Scan for the cell matching the given text and deliver its (x, y) coordinate at center. 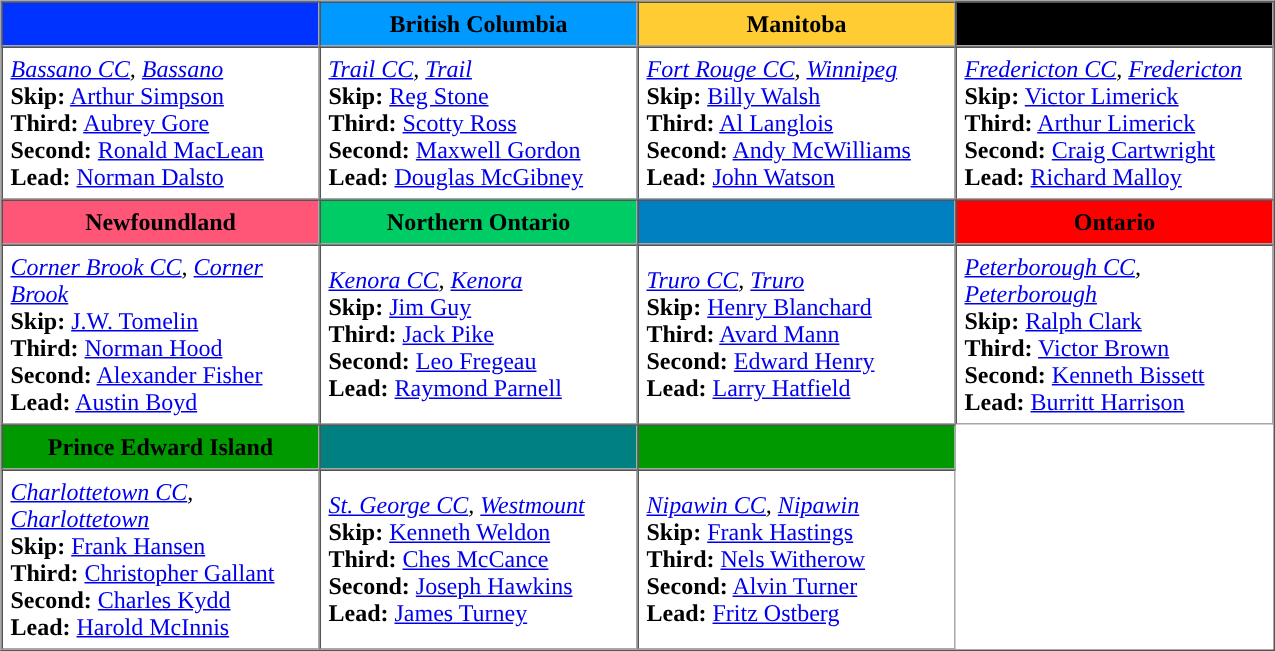
Trail CC, TrailSkip: Reg Stone Third: Scotty Ross Second: Maxwell Gordon Lead: Douglas McGibney (479, 122)
Fort Rouge CC, WinnipegSkip: Billy Walsh Third: Al Langlois Second: Andy McWilliams Lead: John Watson (797, 122)
Nipawin CC, NipawinSkip: Frank Hastings Third: Nels Witherow Second: Alvin Turner Lead: Fritz Ostberg (797, 560)
British Columbia (479, 24)
Peterborough CC, PeterboroughSkip: Ralph Clark Third: Victor Brown Second: Kenneth Bissett Lead: Burritt Harrison (1115, 334)
Truro CC, TruroSkip: Henry Blanchard Third: Avard Mann Second: Edward Henry Lead: Larry Hatfield (797, 334)
Bassano CC, BassanoSkip: Arthur Simpson Third: Aubrey Gore Second: Ronald MacLean Lead: Norman Dalsto (161, 122)
Prince Edward Island (161, 446)
Northern Ontario (479, 222)
Manitoba (797, 24)
Charlottetown CC, CharlottetownSkip: Frank Hansen Third: Christopher Gallant Second: Charles Kydd Lead: Harold McInnis (161, 560)
Kenora CC, KenoraSkip: Jim Guy Third: Jack Pike Second: Leo Fregeau Lead: Raymond Parnell (479, 334)
Ontario (1115, 222)
Fredericton CC, FrederictonSkip: Victor Limerick Third: Arthur Limerick Second: Craig Cartwright Lead: Richard Malloy (1115, 122)
St. George CC, WestmountSkip: Kenneth Weldon Third: Ches McCance Second: Joseph Hawkins Lead: James Turney (479, 560)
Newfoundland (161, 222)
Corner Brook CC, Corner BrookSkip: J.W. Tomelin Third: Norman Hood Second: Alexander Fisher Lead: Austin Boyd (161, 334)
